Find where the given text appears and provide that cell's center as (X, Y) coordinate. 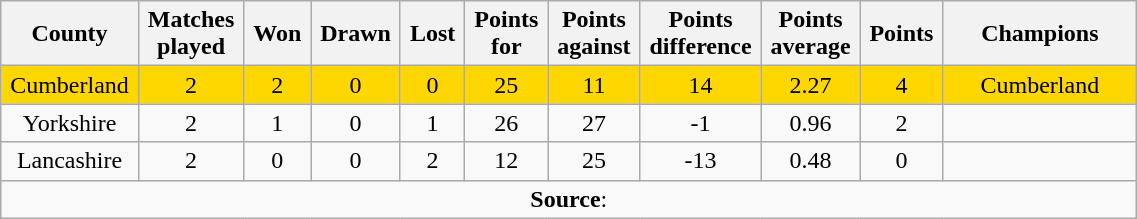
0.96 (810, 123)
4 (902, 85)
0.48 (810, 161)
2.27 (810, 85)
Points average (810, 34)
Points against (594, 34)
Points difference (700, 34)
Lost (432, 34)
11 (594, 85)
27 (594, 123)
Drawn (356, 34)
Matches played (191, 34)
-1 (700, 123)
26 (506, 123)
12 (506, 161)
County (70, 34)
Points (902, 34)
Lancashire (70, 161)
Source: (569, 199)
14 (700, 85)
Yorkshire (70, 123)
Points for (506, 34)
Won (278, 34)
-13 (700, 161)
Champions (1040, 34)
